Return [X, Y] of the center of cell containing provided text 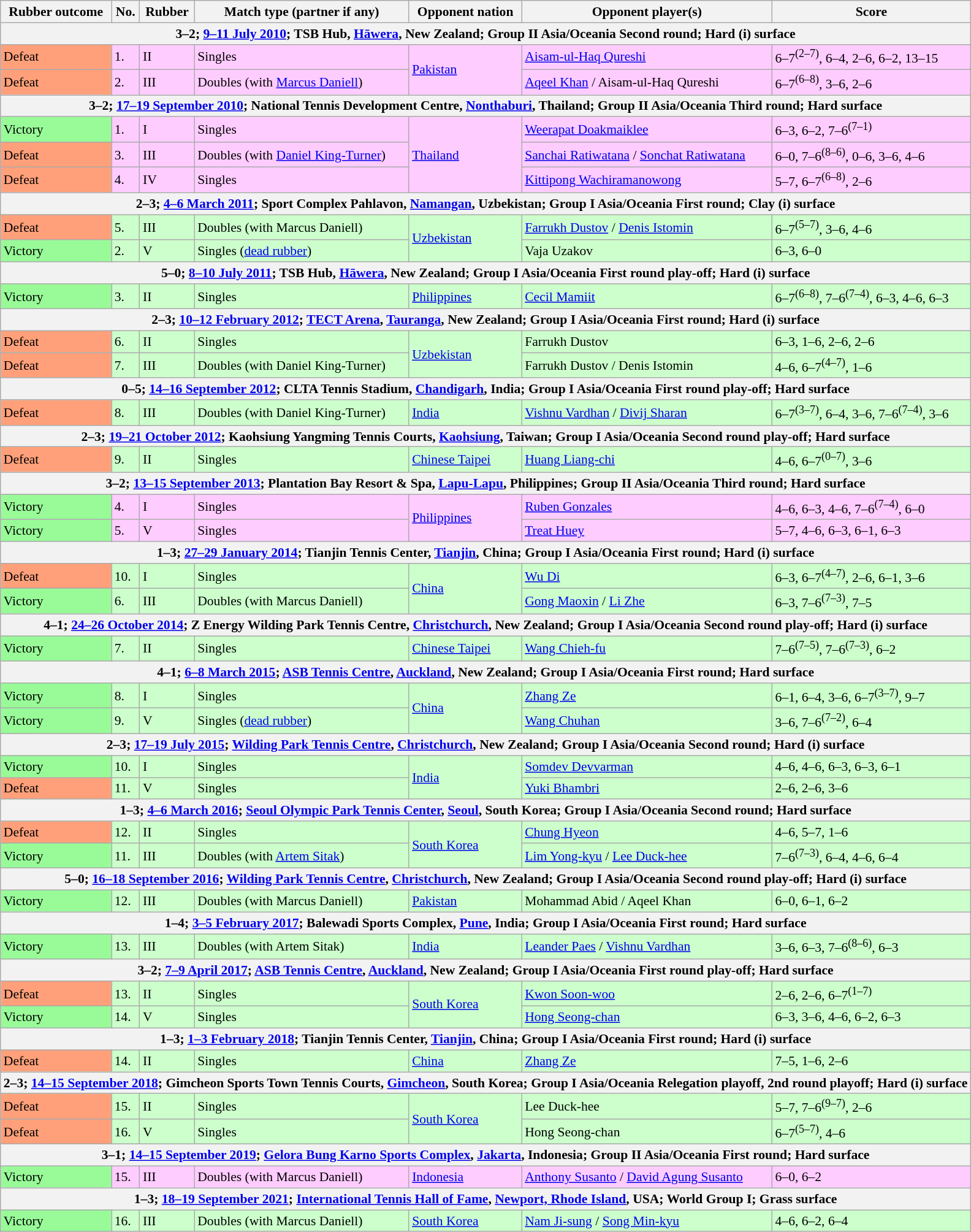
6–7(6–8), 7–6(7–4), 6–3, 4–6, 6–3 [871, 297]
Somdev Devvarman [647, 767]
Vishnu Vardhan / Divij Sharan [647, 412]
1–4; 3–5 February 2017; Balewadi Sports Complex, Pune, India; Group I Asia/Oceania First round; Hard surface [485, 923]
Wang Chieh-fu [647, 649]
Aisam-ul-Haq Qureshi [647, 56]
1–3; 1–3 February 2018; Tianjin Tennis Center, Tianjin, China; Group I Asia/Oceania First round; Hard (i) surface [485, 1039]
6–3, 1–6, 2–6, 2–6 [871, 342]
5–7, 6–7(6–8), 2–6 [871, 180]
No. [126, 12]
Farrukh Dustov [647, 342]
6–0, 6–1, 6–2 [871, 901]
Yuki Bhambri [647, 789]
7–6(7–3), 6–4, 4–6, 6–4 [871, 856]
6–7(2–7), 6–4, 2–6, 6–2, 13–15 [871, 56]
4–6, 6–3, 4–6, 7–6(7–4), 6–0 [871, 507]
Rubber [167, 12]
3–2; 7–9 April 2017; ASB Tennis Centre, Auckland, New Zealand; Group I Asia/Oceania First round play-off; Hard surface [485, 970]
6–3, 7–6(7–3), 7–5 [871, 601]
Gong Maoxin / Li Zhe [647, 601]
4–6, 4–6, 6–3, 6–3, 6–1 [871, 767]
6–3, 6–0 [871, 251]
6–3, 6–2, 7–6(7–1) [871, 130]
Wu Di [647, 576]
Opponent nation [465, 12]
5–7, 7–6(9–7), 2–6 [871, 1106]
5–0; 16–18 September 2016; Wilding Park Tennis Centre, Christchurch, New Zealand; Group I Asia/Oceania Second round play-off; Hard (i) surface [485, 879]
2–3; 19–21 October 2012; Kaohsiung Yangming Tennis Courts, Kaohsiung, Taiwan; Group I Asia/Oceania Second round play-off; Hard surface [485, 437]
Anthony Susanto / David Agung Susanto [647, 1177]
4–1; 6–8 March 2015; ASB Tennis Centre, Auckland, New Zealand; Group I Asia/Oceania First round; Hard surface [485, 672]
6–0, 6–2 [871, 1177]
2–3; 10–12 February 2012; TECT Arena, Tauranga, New Zealand; Group I Asia/Oceania First round; Hard (i) surface [485, 320]
3–2; 13–15 September 2013; Plantation Bay Resort & Spa, Lapu-Lapu, Philippines; Group II Asia/Oceania Third round; Hard surface [485, 484]
Indonesia [465, 1177]
Score [871, 12]
2–6, 2–6, 6–7(1–7) [871, 993]
4–6, 5–7, 1–6 [871, 832]
Leander Paes / Vishnu Vardhan [647, 947]
6–3, 3–6, 4–6, 6–2, 6–3 [871, 1017]
Opponent player(s) [647, 12]
Kwon Soon-woo [647, 993]
2–6, 2–6, 3–6 [871, 789]
3–6, 6–3, 7–6(8–6), 6–3 [871, 947]
Thailand [465, 155]
Lim Yong-kyu / Lee Duck-hee [647, 856]
3–2; 17–19 September 2010; National Tennis Development Centre, Nonthaburi, Thailand; Group II Asia/Oceania Third round; Hard surface [485, 106]
7–5, 1–6, 2–6 [871, 1061]
6–7(5–7), 4–6 [871, 1132]
Rubber outcome [56, 12]
6–7(3–7), 6–4, 3–6, 7–6(7–4), 3–6 [871, 412]
Sanchai Ratiwatana / Sonchat Ratiwatana [647, 155]
Kittipong Wachiramanowong [647, 180]
5–0; 8–10 July 2011; TSB Hub, Hāwera, New Zealand; Group I Asia/Oceania First round play-off; Hard (i) surface [485, 273]
Weerapat Doakmaiklee [647, 130]
Ruben Gonzales [647, 507]
3–1; 14–15 September 2019; Gelora Bung Karno Sports Complex, Jakarta, Indonesia; Group II Asia/Oceania First round; Hard surface [485, 1155]
6–0, 7–6(8–6), 0–6, 3–6, 4–6 [871, 155]
IV [167, 180]
3–2; 9–11 July 2010; TSB Hub, Hāwera, New Zealand; Group II Asia/Oceania Second round; Hard (i) surface [485, 34]
6–7(6–8), 3–6, 2–6 [871, 82]
Chung Hyeon [647, 832]
5–7, 4–6, 6–3, 6–1, 6–3 [871, 531]
Wang Chuhan [647, 721]
4–6, 6–7(0–7), 3–6 [871, 460]
1–3; 27–29 January 2014; Tianjin Tennis Center, Tianjin, China; Group I Asia/Oceania First round; Hard (i) surface [485, 553]
Lee Duck-hee [647, 1106]
6–1, 6–4, 3–6, 6–7(3–7), 9–7 [871, 695]
4–1; 24–26 October 2014; Z Energy Wilding Park Tennis Centre, Christchurch, New Zealand; Group I Asia/Oceania Second round play-off; Hard (i) surface [485, 625]
2–3; 4–6 March 2011; Sport Complex Pahlavon, Namangan, Uzbekistan; Group I Asia/Oceania First round; Clay (i) surface [485, 204]
Nam Ji-sung / Song Min-kyu [647, 1221]
4–6, 6–7(4–7), 1–6 [871, 365]
0–5; 14–16 September 2012; CLTA Tennis Stadium, Chandigarh, India; Group I Asia/Oceania First round play-off; Hard surface [485, 389]
1–3; 18–19 September 2021; International Tennis Hall of Fame, Newport, Rhode Island, USA; World Group I; Grass surface [485, 1199]
Match type (partner if any) [302, 12]
Mohammad Abid / Aqeel Khan [647, 901]
1–3; 4–6 March 2016; Seoul Olympic Park Tennis Center, Seoul, South Korea; Group I Asia/Oceania Second round; Hard surface [485, 811]
Aqeel Khan / Aisam-ul-Haq Qureshi [647, 82]
2–3; 17–19 July 2015; Wilding Park Tennis Centre, Christchurch, New Zealand; Group I Asia/Oceania Second round; Hard (i) surface [485, 745]
Vaja Uzakov [647, 251]
6–3, 6–7(4–7), 2–6, 6–1, 3–6 [871, 576]
7–6(7–5), 7–6(7–3), 6–2 [871, 649]
6–7(5–7), 3–6, 4–6 [871, 227]
Huang Liang-chi [647, 460]
Cecil Mamiit [647, 297]
Treat Huey [647, 531]
3–6, 7–6(7–2), 6–4 [871, 721]
4–6, 6–2, 6–4 [871, 1221]
